Find where the given text appears and provide that cell's center as [X, Y] coordinate. 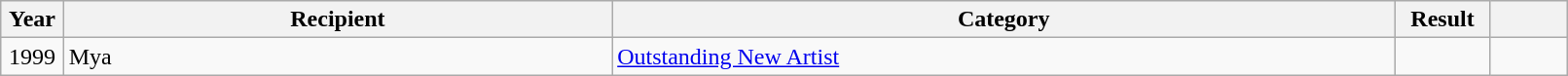
Year [32, 19]
Category [1004, 19]
Outstanding New Artist [1004, 57]
1999 [32, 57]
Recipient [338, 19]
Result [1442, 19]
Mya [338, 57]
